Scan for the cell matching the given text and deliver its [X, Y] coordinate at center. 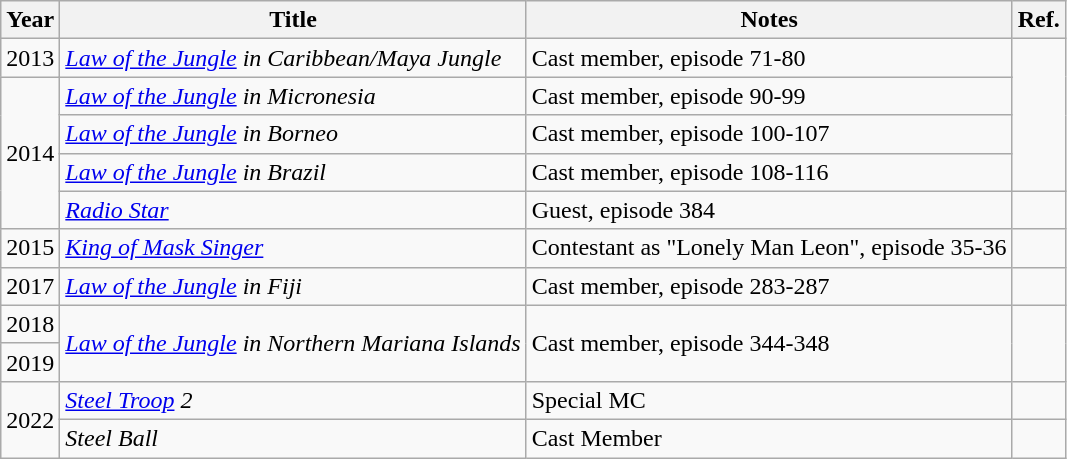
Year [30, 20]
Law of the Jungle in Borneo [293, 134]
Cast member, episode 71-80 [769, 58]
Ref. [1038, 20]
Law of the Jungle in Fiji [293, 286]
Law of the Jungle in Brazil [293, 172]
Cast Member [769, 438]
2018 [30, 324]
Contestant as "Lonely Man Leon", episode 35-36 [769, 248]
Law of the Jungle in Caribbean/Maya Jungle [293, 58]
Radio Star [293, 210]
Special MC [769, 400]
2022 [30, 419]
Title [293, 20]
Steel Troop 2 [293, 400]
Cast member, episode 283-287 [769, 286]
Cast member, episode 108-116 [769, 172]
Law of the Jungle in Micronesia [293, 96]
2019 [30, 362]
King of Mask Singer [293, 248]
Steel Ball [293, 438]
2015 [30, 248]
Cast member, episode 90-99 [769, 96]
Cast member, episode 100-107 [769, 134]
Guest, episode 384 [769, 210]
Cast member, episode 344-348 [769, 343]
2013 [30, 58]
2014 [30, 153]
Law of the Jungle in Northern Mariana Islands [293, 343]
Notes [769, 20]
2017 [30, 286]
